Identify which cell holds the provided text, then report its (x, y) central coordinate. 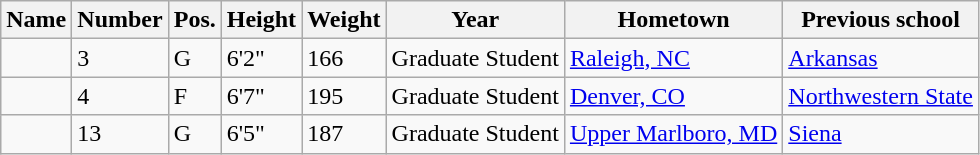
Previous school (881, 20)
Name (36, 20)
4 (120, 96)
Number (120, 20)
6'5" (261, 134)
3 (120, 58)
Northwestern State (881, 96)
6'7" (261, 96)
Height (261, 20)
F (194, 96)
Denver, CO (673, 96)
195 (344, 96)
Year (475, 20)
Raleigh, NC (673, 58)
Weight (344, 20)
Pos. (194, 20)
166 (344, 58)
Arkansas (881, 58)
187 (344, 134)
6'2" (261, 58)
Hometown (673, 20)
Siena (881, 134)
Upper Marlboro, MD (673, 134)
13 (120, 134)
